From the cell containing the given text, extract its center point as (x, y) coordinate. 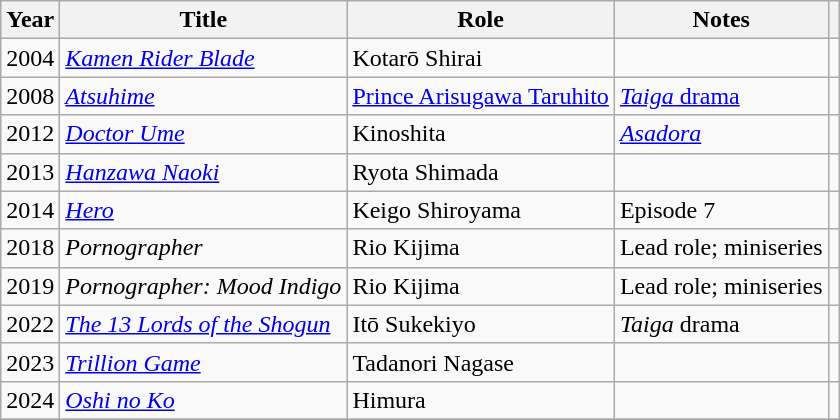
Trillion Game (204, 362)
Kamen Rider Blade (204, 58)
2004 (30, 58)
Pornographer (204, 248)
Role (481, 20)
Tadanori Nagase (481, 362)
Hero (204, 210)
Title (204, 20)
2018 (30, 248)
Oshi no Ko (204, 400)
Itō Sukekiyo (481, 324)
2013 (30, 172)
Asadora (721, 134)
Atsuhime (204, 96)
Doctor Ume (204, 134)
Keigo Shiroyama (481, 210)
The 13 Lords of the Shogun (204, 324)
2023 (30, 362)
2014 (30, 210)
Ryota Shimada (481, 172)
Pornographer: Mood Indigo (204, 286)
Notes (721, 20)
Prince Arisugawa Taruhito (481, 96)
2022 (30, 324)
Himura (481, 400)
Kotarō Shirai (481, 58)
2012 (30, 134)
2019 (30, 286)
Kinoshita (481, 134)
2024 (30, 400)
2008 (30, 96)
Hanzawa Naoki (204, 172)
Year (30, 20)
Episode 7 (721, 210)
